For the text-containing cell, return its midpoint in [X, Y] coordinate format. 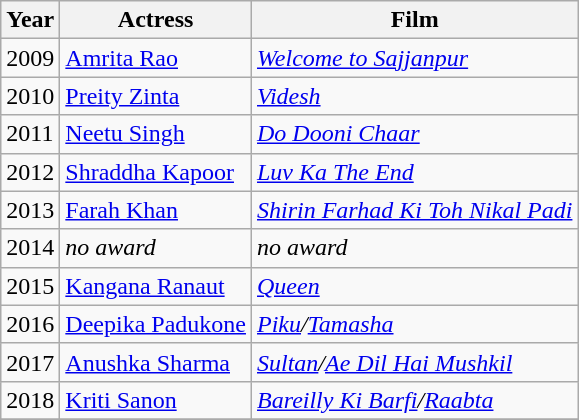
2011 [30, 134]
2018 [30, 400]
2015 [30, 286]
Neetu Singh [156, 134]
Preity Zinta [156, 96]
Queen [414, 286]
Kriti Sanon [156, 400]
Anushka Sharma [156, 362]
Piku/Tamasha [414, 324]
2014 [30, 248]
Sultan/Ae Dil Hai Mushkil [414, 362]
Shirin Farhad Ki Toh Nikal Padi [414, 210]
Year [30, 20]
2016 [30, 324]
2009 [30, 58]
2017 [30, 362]
Shraddha Kapoor [156, 172]
2013 [30, 210]
2010 [30, 96]
Welcome to Sajjanpur [414, 58]
Actress [156, 20]
Videsh [414, 96]
Film [414, 20]
Farah Khan [156, 210]
Bareilly Ki Barfi/Raabta [414, 400]
Luv Ka The End [414, 172]
2012 [30, 172]
Amrita Rao [156, 58]
Do Dooni Chaar [414, 134]
Kangana Ranaut [156, 286]
Deepika Padukone [156, 324]
